Search for the cell housing the specified text and yield its [X, Y] center coordinate. 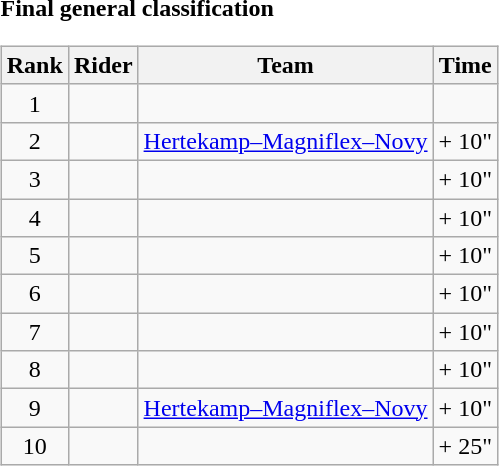
7 [34, 332]
4 [34, 217]
+ 25" [465, 446]
Team [286, 65]
2 [34, 141]
5 [34, 256]
Rank [34, 65]
6 [34, 294]
8 [34, 370]
3 [34, 179]
10 [34, 446]
Time [465, 65]
9 [34, 408]
1 [34, 103]
Rider [103, 65]
